Extract the [X, Y] coordinate from the center of the cell holding the provided text.  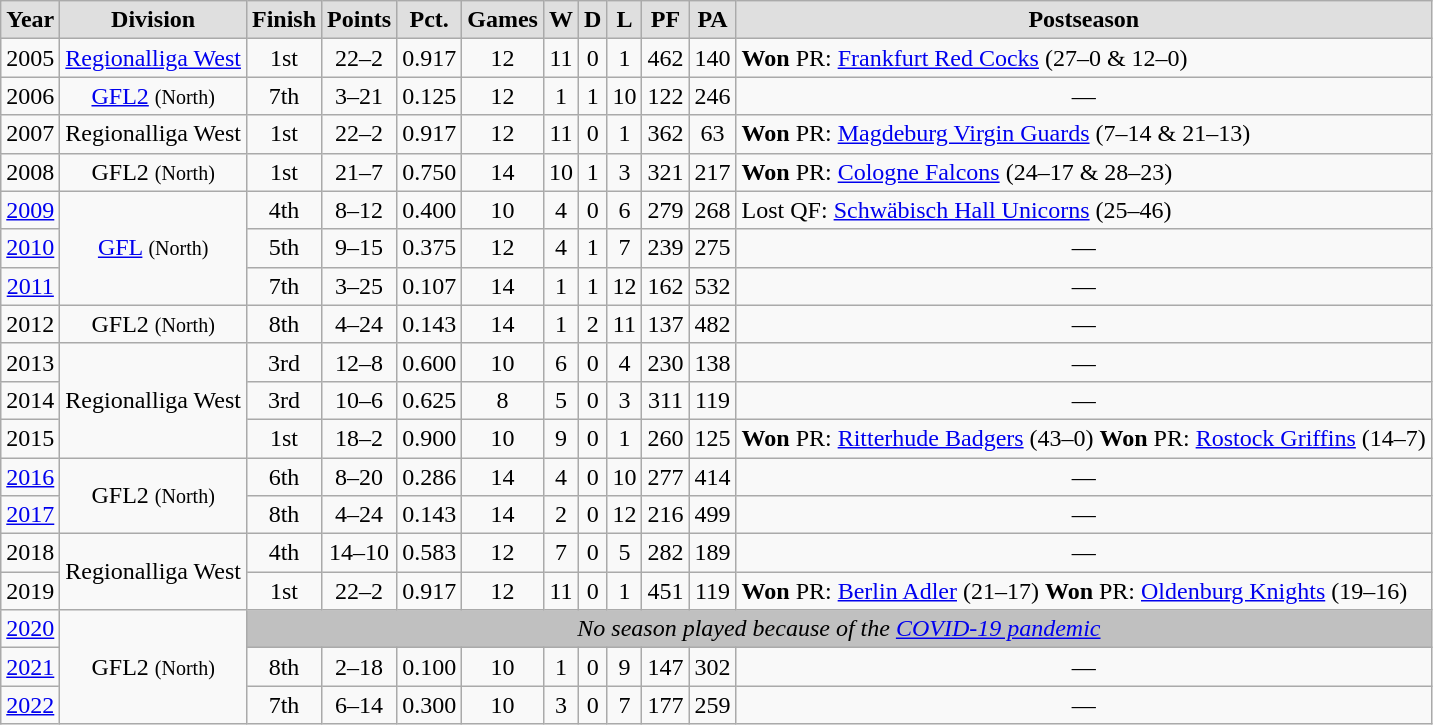
482 [712, 324]
2015 [30, 438]
2019 [30, 591]
0.300 [430, 705]
302 [712, 667]
Points [360, 20]
217 [712, 172]
451 [666, 591]
216 [666, 515]
10–6 [360, 400]
2006 [30, 96]
2008 [30, 172]
268 [712, 210]
122 [666, 96]
6th [284, 477]
189 [712, 553]
177 [666, 705]
Won PR: Ritterhude Badgers (43–0) Won PR: Rostock Griffins (14–7) [1084, 438]
8–12 [360, 210]
12–8 [360, 362]
414 [712, 477]
6–14 [360, 705]
2009 [30, 210]
8 [503, 400]
8–20 [360, 477]
0.286 [430, 477]
14–10 [360, 553]
18–2 [360, 438]
532 [712, 286]
246 [712, 96]
63 [712, 134]
Won PR: Cologne Falcons (24–17 & 28–23) [1084, 172]
0.600 [430, 362]
462 [666, 58]
279 [666, 210]
2010 [30, 248]
0.900 [430, 438]
0.125 [430, 96]
Games [503, 20]
9–15 [360, 248]
260 [666, 438]
2022 [30, 705]
311 [666, 400]
PA [712, 20]
275 [712, 248]
138 [712, 362]
Postseason [1084, 20]
321 [666, 172]
239 [666, 248]
2007 [30, 134]
0.583 [430, 553]
21–7 [360, 172]
2021 [30, 667]
0.100 [430, 667]
PF [666, 20]
Pct. [430, 20]
2017 [30, 515]
362 [666, 134]
277 [666, 477]
282 [666, 553]
499 [712, 515]
137 [666, 324]
2–18 [360, 667]
Finish [284, 20]
GFL (North) [154, 248]
230 [666, 362]
2020 [30, 629]
2018 [30, 553]
0.625 [430, 400]
L [624, 20]
Won PR: Berlin Adler (21–17) Won PR: Oldenburg Knights (19–16) [1084, 591]
D [592, 20]
Year [30, 20]
0.750 [430, 172]
259 [712, 705]
0.375 [430, 248]
2012 [30, 324]
0.107 [430, 286]
Division [154, 20]
147 [666, 667]
2005 [30, 58]
2014 [30, 400]
Lost QF: Schwäbisch Hall Unicorns (25–46) [1084, 210]
125 [712, 438]
Won PR: Frankfurt Red Cocks (27–0 & 12–0) [1084, 58]
2016 [30, 477]
2011 [30, 286]
0.400 [430, 210]
3–21 [360, 96]
W [560, 20]
No season played because of the COVID-19 pandemic [838, 629]
162 [666, 286]
140 [712, 58]
5th [284, 248]
2013 [30, 362]
Won PR: Magdeburg Virgin Guards (7–14 & 21–13) [1084, 134]
3–25 [360, 286]
